Search for the cell housing the specified text and yield its [X, Y] center coordinate. 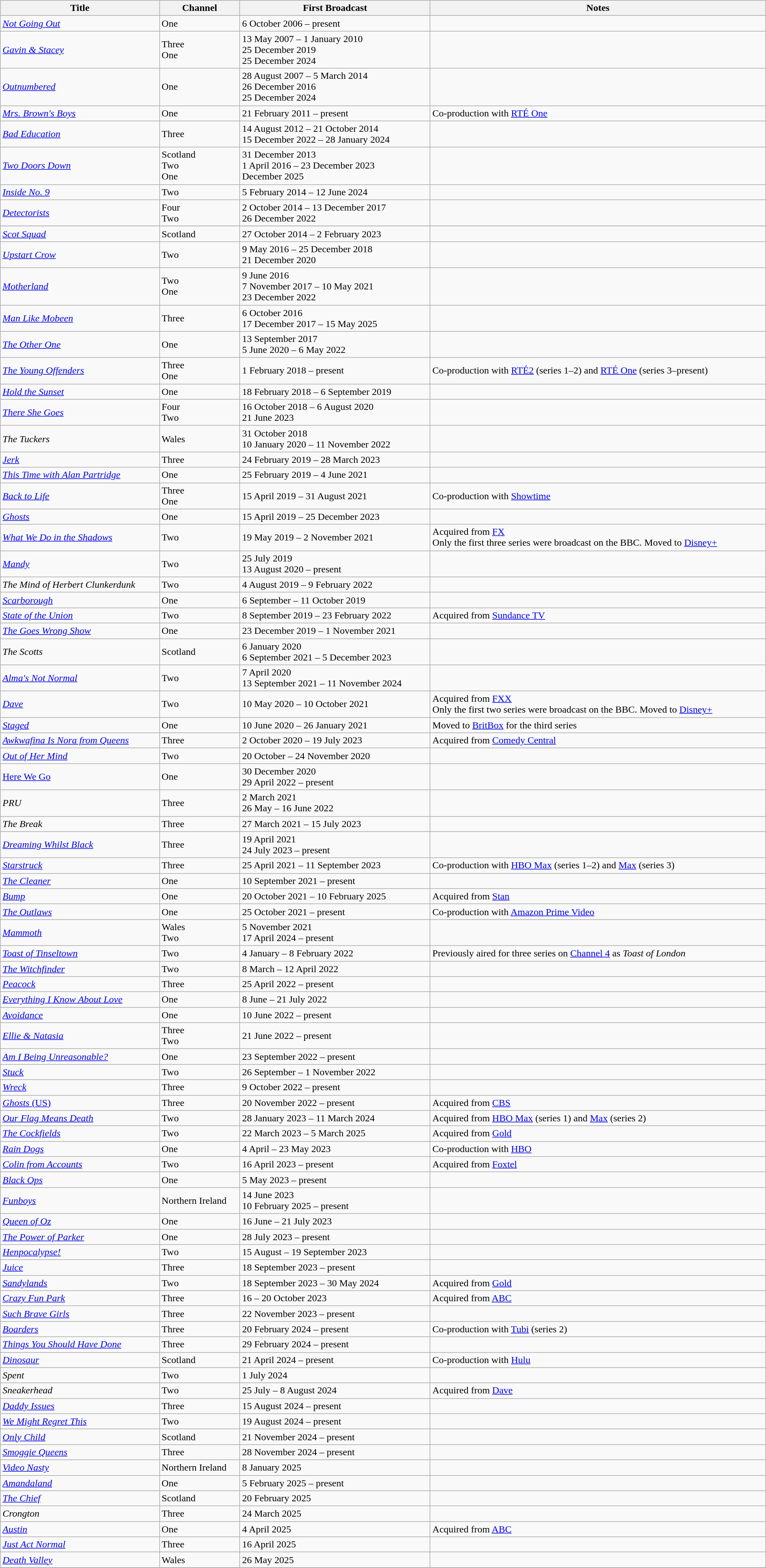
Here We Go [80, 777]
Scarborough [80, 600]
Our Flag Means Death [80, 1118]
Acquired from Foxtel [598, 1164]
5 February 2014 – 12 June 2024 [335, 192]
22 March 2023 – 5 March 2025 [335, 1133]
The Outlaws [80, 912]
25 July 2019 13 August 2020 – present [335, 563]
Bad Education [80, 134]
27 October 2014 – 2 February 2023 [335, 234]
31 December 2013 1 April 2016 – 23 December 2023 December 2025 [335, 166]
18 September 2023 – present [335, 1268]
Rain Dogs [80, 1149]
Bump [80, 896]
15 August – 19 September 2023 [335, 1252]
Wreck [80, 1087]
9 May 2016 – 25 December 2018 21 December 2020 [335, 255]
Amandaland [80, 1483]
27 March 2021 – 15 July 2023 [335, 824]
Dreaming Whilst Black [80, 845]
Colin from Accounts [80, 1164]
16 April 2023 – present [335, 1164]
Man Like Mobeen [80, 318]
State of the Union [80, 615]
Acquired from HBO Max (series 1) and Max (series 2) [598, 1118]
Only Child [80, 1437]
Motherland [80, 286]
6 October 2016 17 December 2017 – 15 May 2025 [335, 318]
Acquired from FXX Only the first two series were broadcast on the BBC. Moved to Disney+ [598, 704]
Mammoth [80, 932]
Stuck [80, 1072]
24 February 2019 – 28 March 2023 [335, 460]
The Mind of Herbert Clunkerdunk [80, 585]
The Cockfields [80, 1133]
4 August 2019 – 9 February 2022 [335, 585]
2 October 2020 – 19 July 2023 [335, 741]
Ghosts (US) [80, 1103]
Acquired from CBS [598, 1103]
4 April – 23 May 2023 [335, 1149]
20 October – 24 November 2020 [335, 756]
The Break [80, 824]
Co-production with RTÉ One [598, 113]
The Tuckers [80, 439]
19 May 2019 – 2 November 2021 [335, 538]
14 August 2012 – 21 October 2014 15 December 2022 – 28 January 2024 [335, 134]
Crazy Fun Park [80, 1298]
13 September 2017 5 June 2020 – 6 May 2022 [335, 344]
6 January 2020 6 September 2021 – 5 December 2023 [335, 652]
25 October 2021 – present [335, 912]
Channel [200, 8]
5 November 2021 17 April 2024 – present [335, 932]
Am I Being Unreasonable? [80, 1057]
Co-production with HBO Max (series 1–2) and Max (series 3) [598, 865]
31 October 2018 10 January 2020 – 11 November 2022 [335, 439]
The Young Offenders [80, 371]
Scotland Two One [200, 166]
28 July 2023 – present [335, 1237]
15 August 2024 – present [335, 1406]
Starstruck [80, 865]
Hold the Sunset [80, 392]
8 June – 21 July 2022 [335, 1000]
22 November 2023 – present [335, 1314]
Acquired from Comedy Central [598, 741]
Co-production with Showtime [598, 496]
30 December 2020 29 April 2022 – present [335, 777]
23 September 2022 – present [335, 1057]
10 June 2020 – 26 January 2021 [335, 725]
Boarders [80, 1329]
The Cleaner [80, 881]
Moved to BritBox for the third series [598, 725]
Inside No. 9 [80, 192]
10 September 2021 – present [335, 881]
Two One [200, 286]
20 November 2022 – present [335, 1103]
Smoggie Queens [80, 1452]
Things You Should Have Done [80, 1344]
Co-production with Hulu [598, 1360]
Out of Her Mind [80, 756]
Co-production with RTÉ2 (series 1–2) and RTÉ One (series 3–present) [598, 371]
Jerk [80, 460]
Peacock [80, 984]
Mrs. Brown's Boys [80, 113]
Juice [80, 1268]
Gavin & Stacey [80, 50]
Title [80, 8]
19 April 2021 24 July 2023 – present [335, 845]
Avoidance [80, 1015]
What We Do in the Shadows [80, 538]
2 March 2021 26 May – 16 June 2022 [335, 803]
The Power of Parker [80, 1237]
25 February 2019 – 4 June 2021 [335, 475]
15 April 2019 – 31 August 2021 [335, 496]
Austin [80, 1529]
2 October 2014 – 13 December 2017 26 December 2022 [335, 213]
18 February 2018 – 6 September 2019 [335, 392]
Notes [598, 8]
Awkwafina Is Nora from Queens [80, 741]
Wales Two [200, 932]
Upstart Crow [80, 255]
The Witchfinder [80, 969]
6 October 2006 – present [335, 23]
4 April 2025 [335, 1529]
25 July – 8 August 2024 [335, 1391]
5 February 2025 – present [335, 1483]
14 June 2023 10 February 2025 – present [335, 1201]
Not Going Out [80, 23]
24 March 2025 [335, 1514]
Toast of Tinseltown [80, 953]
28 August 2007 – 5 March 201426 December 2016 25 December 2024 [335, 87]
8 March – 12 April 2022 [335, 969]
8 September 2019 – 23 February 2022 [335, 615]
10 May 2020 – 10 October 2021 [335, 704]
20 February 2024 – present [335, 1329]
16 April 2025 [335, 1545]
21 November 2024 – present [335, 1437]
15 April 2019 – 25 December 2023 [335, 517]
The Scotts [80, 652]
1 July 2024 [335, 1375]
This Time with Alan Partridge [80, 475]
First Broadcast [335, 8]
1 February 2018 – present [335, 371]
20 October 2021 – 10 February 2025 [335, 896]
PRU [80, 803]
There She Goes [80, 412]
13 May 2007 – 1 January 2010 25 December 2019 25 December 2024 [335, 50]
We Might Regret This [80, 1421]
6 September – 11 October 2019 [335, 600]
10 June 2022 – present [335, 1015]
28 November 2024 – present [335, 1452]
Back to Life [80, 496]
16 June – 21 July 2023 [335, 1221]
16 October 2018 – 6 August 2020 21 June 2023 [335, 412]
Acquired from Sundance TV [598, 615]
8 January 2025 [335, 1467]
Dinosaur [80, 1360]
25 April 2022 – present [335, 984]
26 September – 1 November 2022 [335, 1072]
Two Doors Down [80, 166]
Scot Squad [80, 234]
Detectorists [80, 213]
Acquired from Stan [598, 896]
The Goes Wrong Show [80, 631]
Three Two [200, 1036]
7 April 2020 13 September 2021 – 11 November 2024 [335, 678]
Spent [80, 1375]
Such Brave Girls [80, 1314]
Co-production with Amazon Prime Video [598, 912]
Acquired from Dave [598, 1391]
21 April 2024 – present [335, 1360]
18 September 2023 – 30 May 2024 [335, 1283]
Staged [80, 725]
29 February 2024 – present [335, 1344]
Death Valley [80, 1560]
The Other One [80, 344]
20 February 2025 [335, 1498]
26 May 2025 [335, 1560]
The Chief [80, 1498]
Acquired from FX Only the first three series were broadcast on the BBC. Moved to Disney+ [598, 538]
16 – 20 October 2023 [335, 1298]
28 January 2023 – 11 March 2024 [335, 1118]
Everything I Know About Love [80, 1000]
Co-production with HBO [598, 1149]
Just Act Normal [80, 1545]
21 June 2022 – present [335, 1036]
Daddy Issues [80, 1406]
25 April 2021 – 11 September 2023 [335, 865]
Crongton [80, 1514]
Sneakerhead [80, 1391]
Alma's Not Normal [80, 678]
Outnumbered [80, 87]
9 June 2016 7 November 2017 – 10 May 2021 23 December 2022 [335, 286]
Sandylands [80, 1283]
23 December 2019 – 1 November 2021 [335, 631]
9 October 2022 – present [335, 1087]
Dave [80, 704]
4 January – 8 February 2022 [335, 953]
Henpocalypse! [80, 1252]
5 May 2023 – present [335, 1180]
Co-production with Tubi (series 2) [598, 1329]
Mandy [80, 563]
Ghosts [80, 517]
19 August 2024 – present [335, 1421]
Queen of Oz [80, 1221]
Video Nasty [80, 1467]
Previously aired for three series on Channel 4 as Toast of London [598, 953]
Ellie & Natasia [80, 1036]
Black Ops [80, 1180]
21 February 2011 – present [335, 113]
Funboys [80, 1201]
